Pinpoint the cell where the given text exists, returning its [X, Y] midpoint coordinate. 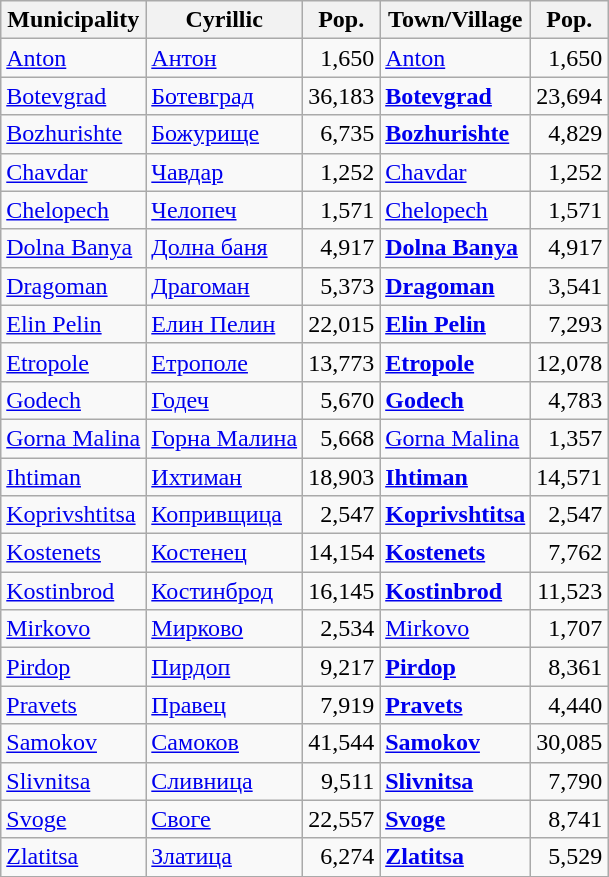
18,903 [342, 477]
Своге [224, 819]
7,293 [570, 324]
Самоков [224, 743]
Етрополе [224, 362]
2,534 [342, 629]
Ботевград [224, 96]
Костенец [224, 553]
Костинброд [224, 591]
8,361 [570, 667]
4,440 [570, 705]
Копривщица [224, 515]
Мирково [224, 629]
5,373 [342, 286]
9,217 [342, 667]
Горна Малина [224, 438]
16,145 [342, 591]
Елин Пелин [224, 324]
Пирдоп [224, 667]
6,274 [342, 857]
7,790 [570, 781]
8,741 [570, 819]
4,829 [570, 134]
6,735 [342, 134]
4,783 [570, 400]
7,919 [342, 705]
23,694 [570, 96]
22,557 [342, 819]
5,668 [342, 438]
Чавдар [224, 172]
11,523 [570, 591]
Правец [224, 705]
Ихтиман [224, 477]
22,015 [342, 324]
30,085 [570, 743]
14,154 [342, 553]
Златица [224, 857]
Годеч [224, 400]
Сливница [224, 781]
14,571 [570, 477]
5,670 [342, 400]
1,707 [570, 629]
Town/Village [456, 20]
5,529 [570, 857]
1,357 [570, 438]
3,541 [570, 286]
Cyrillic [224, 20]
Антон [224, 58]
Долна баня [224, 248]
9,511 [342, 781]
Municipality [74, 20]
41,544 [342, 743]
Божурище [224, 134]
7,762 [570, 553]
13,773 [342, 362]
36,183 [342, 96]
12,078 [570, 362]
Челопеч [224, 210]
Драгоман [224, 286]
